Provide the [x, y] coordinate of the cell's center where the given text is located.  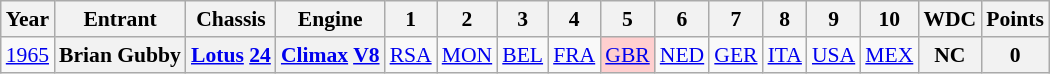
GBR [628, 55]
10 [889, 19]
3 [522, 19]
Chassis [231, 19]
4 [574, 19]
Brian Gubby [120, 55]
NC [950, 55]
8 [785, 19]
ITA [785, 55]
1965 [28, 55]
BEL [522, 55]
Lotus 24 [231, 55]
Climax V8 [330, 55]
1 [411, 19]
9 [834, 19]
WDC [950, 19]
USA [834, 55]
FRA [574, 55]
7 [736, 19]
2 [468, 19]
Points [1015, 19]
6 [682, 19]
MON [468, 55]
Entrant [120, 19]
Engine [330, 19]
0 [1015, 55]
RSA [411, 55]
Year [28, 19]
MEX [889, 55]
5 [628, 19]
GER [736, 55]
NED [682, 55]
